Pinpoint the cell where the given text exists, returning its (X, Y) midpoint coordinate. 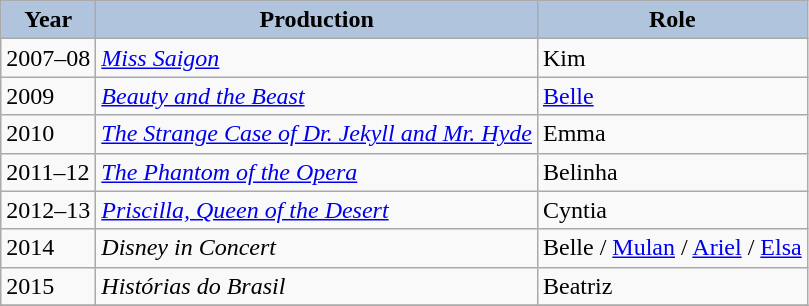
The Phantom of the Opera (317, 172)
Belinha (672, 172)
2010 (48, 134)
2011–12 (48, 172)
Disney in Concert (317, 248)
Miss Saigon (317, 58)
2009 (48, 96)
Emma (672, 134)
Belle (672, 96)
2012–13 (48, 210)
Priscilla, Queen of the Desert (317, 210)
Histórias do Brasil (317, 286)
Kim (672, 58)
2014 (48, 248)
Cyntia (672, 210)
Beauty and the Beast (317, 96)
2015 (48, 286)
The Strange Case of Dr. Jekyll and Mr. Hyde (317, 134)
Belle / Mulan / Ariel / Elsa (672, 248)
Role (672, 20)
Year (48, 20)
2007–08 (48, 58)
Beatriz (672, 286)
Production (317, 20)
